For the text-containing cell, return its midpoint in [x, y] coordinate format. 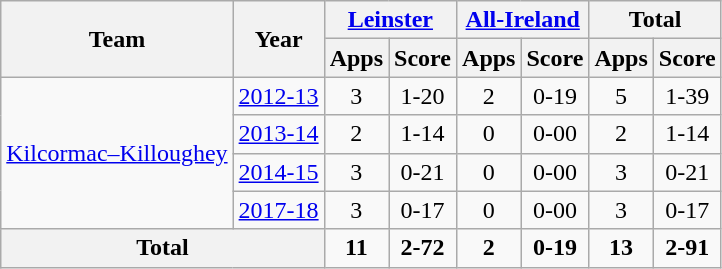
Team [117, 39]
5 [621, 96]
1-39 [687, 96]
All-Ireland [523, 20]
Year [278, 39]
2-72 [423, 248]
2-91 [687, 248]
2014-15 [278, 172]
2017-18 [278, 210]
Kilcormac–Killoughey [117, 153]
2013-14 [278, 134]
Leinster [390, 20]
13 [621, 248]
1-20 [423, 96]
2012-13 [278, 96]
11 [356, 248]
